Identify which cell holds the provided text, then report its [x, y] central coordinate. 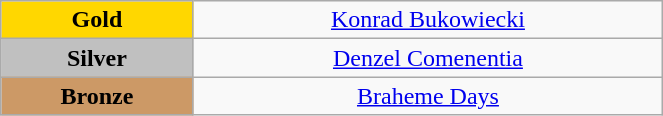
Bronze [97, 96]
Silver [97, 58]
Konrad Bukowiecki [428, 20]
Braheme Days [428, 96]
Gold [97, 20]
Denzel Comenentia [428, 58]
